Extract the (X, Y) coordinate from the center of the cell holding the provided text.  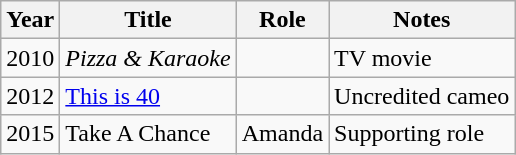
Year (30, 20)
TV movie (422, 58)
Uncredited cameo (422, 96)
Role (282, 20)
2012 (30, 96)
Title (148, 20)
Take A Chance (148, 134)
Supporting role (422, 134)
Amanda (282, 134)
Notes (422, 20)
2010 (30, 58)
Pizza & Karaoke (148, 58)
This is 40 (148, 96)
2015 (30, 134)
